Output the [X, Y] coordinate of the center of the cell containing the given text.  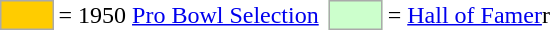
= 1950 Pro Bowl Selection [188, 15]
